Return (x, y) of the center of cell containing provided text 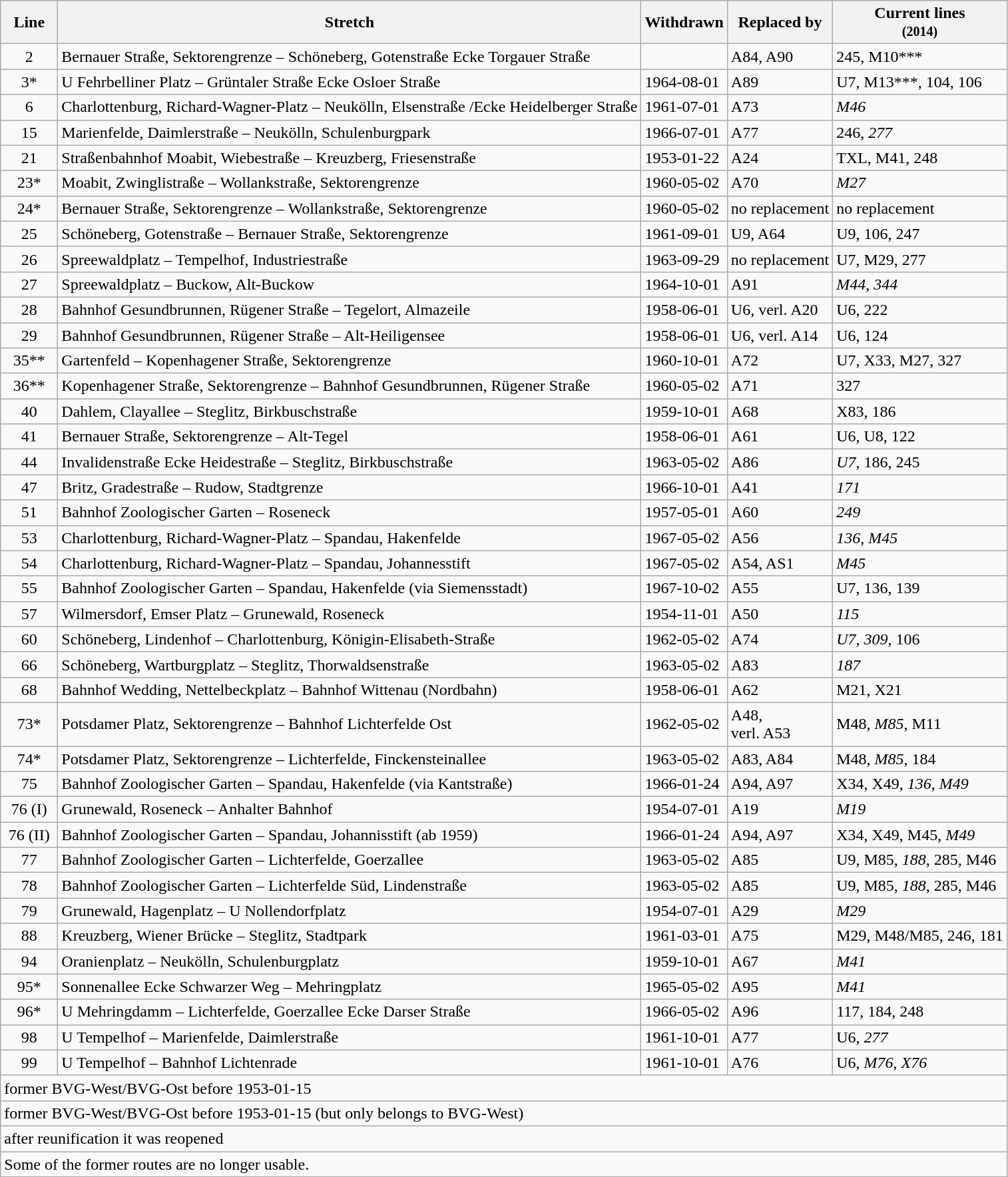
Bahnhof Zoologischer Garten – Spandau, Hakenfelde (via Kantstraße) (350, 784)
U7, 136, 139 (920, 588)
Grunewald, Roseneck – Anhalter Bahnhof (350, 810)
1953-01-22 (684, 158)
Marienfelde, Daimlerstraße – Neukölln, Schulenburgpark (350, 132)
Charlottenburg, Richard-Wagner-Platz – Spandau, Johannesstift (350, 563)
A68 (780, 411)
Some of the former routes are no longer usable. (504, 1164)
1964-08-01 (684, 82)
99 (29, 1062)
1963-09-29 (684, 259)
1961-09-01 (684, 234)
Bernauer Straße, Sektorengrenze – Alt-Tegel (350, 437)
Bahnhof Gesundbrunnen, Rügener Straße – Alt-Heiligensee (350, 335)
A83 (780, 664)
A61 (780, 437)
M21, X21 (920, 690)
28 (29, 310)
1966-05-02 (684, 1012)
Britz, Gradestraße – Rudow, Stadtgrenze (350, 487)
24* (29, 208)
A86 (780, 462)
1964-10-01 (684, 284)
Stretch (350, 23)
A75 (780, 936)
A71 (780, 386)
1966-07-01 (684, 132)
Grunewald, Hagenplatz – U Nollendorfplatz (350, 911)
Schöneberg, Lindenhof – Charlottenburg, Königin-Elisabeth-Straße (350, 639)
U6, 277 (920, 1037)
A91 (780, 284)
15 (29, 132)
U7, M29, 277 (920, 259)
76 (II) (29, 835)
21 (29, 158)
Schöneberg, Wartburgplatz – Steglitz, Thorwaldsenstraße (350, 664)
27 (29, 284)
245, M10*** (920, 57)
former BVG-West/BVG-Ost before 1953-01-15 (504, 1088)
94 (29, 961)
A54, AS1 (780, 563)
66 (29, 664)
A29 (780, 911)
53 (29, 538)
76 (I) (29, 810)
M46 (920, 107)
A73 (780, 107)
60 (29, 639)
Charlottenburg, Richard-Wagner-Platz – Neukölln, Elsenstraße /Ecke Heidelberger Straße (350, 107)
Bernauer Straße, Sektorengrenze – Wollankstraße, Sektorengrenze (350, 208)
Moabit, Zwinglistraße – Wollankstraße, Sektorengrenze (350, 183)
U6, 124 (920, 335)
88 (29, 936)
Bernauer Straße, Sektorengrenze – Schöneberg, Gotenstraße Ecke Torgauer Straße (350, 57)
A89 (780, 82)
TXL, M41, 248 (920, 158)
96* (29, 1012)
77 (29, 860)
Spreewaldplatz – Buckow, Alt-Buckow (350, 284)
25 (29, 234)
U6, 222 (920, 310)
Potsdamer Platz, Sektorengrenze – Bahnhof Lichterfelde Ost (350, 724)
A76 (780, 1062)
M29, M48/M85, 246, 181 (920, 936)
3* (29, 82)
A62 (780, 690)
after reunification it was reopened (504, 1138)
95* (29, 987)
A56 (780, 538)
Dahlem, Clayallee – Steglitz, Birkbuschstraße (350, 411)
A50 (780, 614)
M29 (920, 911)
U7, 309, 106 (920, 639)
246, 277 (920, 132)
1966-10-01 (684, 487)
187 (920, 664)
Invalidenstraße Ecke Heidestraße – Steglitz, Birkbuschstraße (350, 462)
M48, M85, 184 (920, 758)
Current lines(2014) (920, 23)
A19 (780, 810)
78 (29, 885)
Potsdamer Platz, Sektorengrenze – Lichterfelde, Finckensteinallee (350, 758)
23* (29, 183)
Kreuzberg, Wiener Brücke – Steglitz, Stadtpark (350, 936)
Oranienplatz – Neukölln, Schulenburgplatz (350, 961)
A72 (780, 361)
Bahnhof Zoologischer Garten – Roseneck (350, 513)
U6, verl. A14 (780, 335)
Bahnhof Zoologischer Garten – Spandau, Johannisstift (ab 1959) (350, 835)
U7, 186, 245 (920, 462)
249 (920, 513)
Schöneberg, Gotenstraße – Bernauer Straße, Sektorengrenze (350, 234)
A55 (780, 588)
U7, M13***, 104, 106 (920, 82)
171 (920, 487)
1957-05-01 (684, 513)
29 (29, 335)
U6, U8, 122 (920, 437)
1965-05-02 (684, 987)
Bahnhof Zoologischer Garten – Lichterfelde Süd, Lindenstraße (350, 885)
U Tempelhof – Marienfelde, Daimlerstraße (350, 1037)
Spreewaldplatz – Tempelhof, Industriestraße (350, 259)
A67 (780, 961)
U9, A64 (780, 234)
Charlottenburg, Richard-Wagner-Platz – Spandau, Hakenfelde (350, 538)
1967-10-02 (684, 588)
40 (29, 411)
A96 (780, 1012)
74* (29, 758)
M45 (920, 563)
A74 (780, 639)
Withdrawn (684, 23)
M44, 344 (920, 284)
Bahnhof Wedding, Nettelbeckplatz – Bahnhof Wittenau (Nordbahn) (350, 690)
A41 (780, 487)
A95 (780, 987)
Wilmersdorf, Emser Platz – Grunewald, Roseneck (350, 614)
A70 (780, 183)
Line (29, 23)
57 (29, 614)
44 (29, 462)
A48,verl. A53 (780, 724)
U Tempelhof – Bahnhof Lichtenrade (350, 1062)
Sonnenallee Ecke Schwarzer Weg – Mehringplatz (350, 987)
2 (29, 57)
U6, verl. A20 (780, 310)
A84, A90 (780, 57)
former BVG-West/BVG-Ost before 1953-01-15 (but only belongs to BVG-West) (504, 1113)
115 (920, 614)
U Fehrbelliner Platz – Grüntaler Straße Ecke Osloer Straße (350, 82)
Replaced by (780, 23)
1961-03-01 (684, 936)
A83, A84 (780, 758)
Straßenbahnhof Moabit, Wiebestraße – Kreuzberg, Friesenstraße (350, 158)
M48, M85, M11 (920, 724)
U6, M76, X76 (920, 1062)
Bahnhof Zoologischer Garten – Lichterfelde, Goerzallee (350, 860)
Bahnhof Zoologischer Garten – Spandau, Hakenfelde (via Siemensstadt) (350, 588)
1954-11-01 (684, 614)
M19 (920, 810)
68 (29, 690)
U9, 106, 247 (920, 234)
1960-10-01 (684, 361)
136, M45 (920, 538)
35** (29, 361)
U7, X33, M27, 327 (920, 361)
51 (29, 513)
X34, X49, 136, M49 (920, 784)
327 (920, 386)
36** (29, 386)
79 (29, 911)
Kopenhagener Straße, Sektorengrenze – Bahnhof Gesundbrunnen, Rügener Straße (350, 386)
A60 (780, 513)
Bahnhof Gesundbrunnen, Rügener Straße – Tegelort, Almazeile (350, 310)
Gartenfeld – Kopenhagener Straße, Sektorengrenze (350, 361)
26 (29, 259)
A24 (780, 158)
47 (29, 487)
X83, 186 (920, 411)
X34, X49, M45, M49 (920, 835)
98 (29, 1037)
M27 (920, 183)
55 (29, 588)
6 (29, 107)
54 (29, 563)
U Mehringdamm – Lichterfelde, Goerzallee Ecke Darser Straße (350, 1012)
75 (29, 784)
117, 184, 248 (920, 1012)
1961-07-01 (684, 107)
73* (29, 724)
41 (29, 437)
